Search for the cell housing the specified text and yield its [x, y] center coordinate. 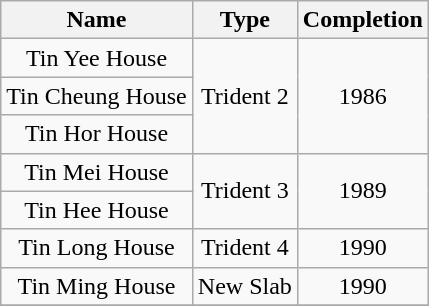
1989 [362, 191]
Completion [362, 20]
Trident 3 [244, 191]
Trident 2 [244, 96]
Name [97, 20]
Tin Long House [97, 248]
Tin Ming House [97, 286]
Trident 4 [244, 248]
Type [244, 20]
New Slab [244, 286]
Tin Mei House [97, 172]
Tin Yee House [97, 58]
Tin Hee House [97, 210]
Tin Hor House [97, 134]
1986 [362, 96]
Tin Cheung House [97, 96]
